Determine the [x, y] coordinate at the center of the cell enclosing the given text.  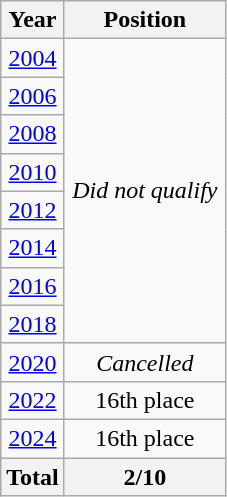
Cancelled [144, 362]
Position [144, 20]
Total [33, 477]
2010 [33, 172]
2/10 [144, 477]
2018 [33, 324]
2006 [33, 96]
2004 [33, 58]
2024 [33, 438]
2020 [33, 362]
2022 [33, 400]
2014 [33, 248]
Did not qualify [144, 191]
2016 [33, 286]
2012 [33, 210]
2008 [33, 134]
Year [33, 20]
